Capture the cell that displays the provided text and extract its [x, y] central coordinate. 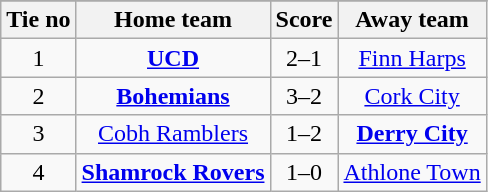
Home team [173, 20]
3 [38, 134]
1–0 [304, 172]
4 [38, 172]
Shamrock Rovers [173, 172]
3–2 [304, 96]
1 [38, 58]
Derry City [412, 134]
UCD [173, 58]
Tie no [38, 20]
Finn Harps [412, 58]
2 [38, 96]
Away team [412, 20]
Cork City [412, 96]
1–2 [304, 134]
Score [304, 20]
Bohemians [173, 96]
Athlone Town [412, 172]
2–1 [304, 58]
Cobh Ramblers [173, 134]
